For the text-containing cell, return its midpoint in [X, Y] coordinate format. 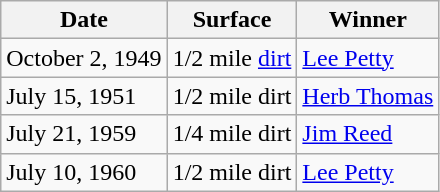
Herb Thomas [368, 96]
Winner [368, 20]
1/4 mile dirt [232, 134]
Jim Reed [368, 134]
October 2, 1949 [84, 58]
Date [84, 20]
July 15, 1951 [84, 96]
July 10, 1960 [84, 172]
Surface [232, 20]
July 21, 1959 [84, 134]
